Identify which cell holds the provided text, then report its [x, y] central coordinate. 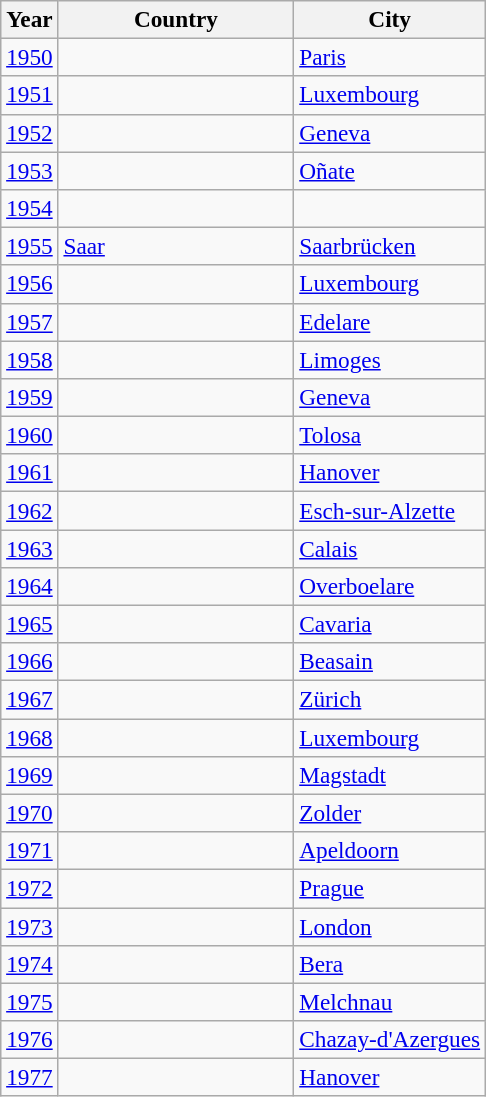
1977 [30, 1077]
Calais [390, 548]
1970 [30, 813]
1956 [30, 284]
Limoges [390, 359]
1959 [30, 397]
1957 [30, 322]
1963 [30, 548]
1968 [30, 737]
Paris [390, 57]
Beasain [390, 662]
Bera [390, 964]
1952 [30, 133]
Saarbrücken [390, 246]
1961 [30, 473]
Overboelare [390, 586]
Year [30, 19]
Country [176, 19]
1960 [30, 435]
1971 [30, 850]
Esch-sur-Alzette [390, 510]
1966 [30, 662]
Cavaria [390, 624]
1958 [30, 359]
1973 [30, 926]
1955 [30, 246]
Magstadt [390, 775]
Prague [390, 888]
Melchnau [390, 1002]
1976 [30, 1039]
1972 [30, 888]
1951 [30, 95]
Edelare [390, 322]
1964 [30, 586]
1950 [30, 57]
London [390, 926]
1967 [30, 699]
Oñate [390, 170]
1962 [30, 510]
1953 [30, 170]
1965 [30, 624]
Zolder [390, 813]
Chazay-d'Azergues [390, 1039]
1969 [30, 775]
1974 [30, 964]
Saar [176, 246]
City [390, 19]
Zürich [390, 699]
Tolosa [390, 435]
Apeldoorn [390, 850]
1954 [30, 208]
1975 [30, 1002]
